Identify which cell holds the provided text, then report its (x, y) central coordinate. 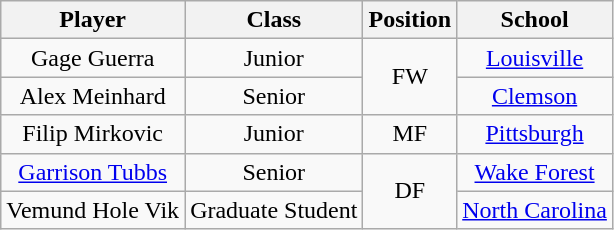
Vemund Hole Vik (93, 210)
Wake Forest (535, 172)
Pittsburgh (535, 134)
Player (93, 20)
Garrison Tubbs (93, 172)
Filip Mirkovic (93, 134)
DF (410, 191)
Gage Guerra (93, 58)
FW (410, 77)
Class (274, 20)
MF (410, 134)
North Carolina (535, 210)
School (535, 20)
Clemson (535, 96)
Alex Meinhard (93, 96)
Graduate Student (274, 210)
Louisville (535, 58)
Position (410, 20)
